Search for the cell housing the specified text and yield its (X, Y) center coordinate. 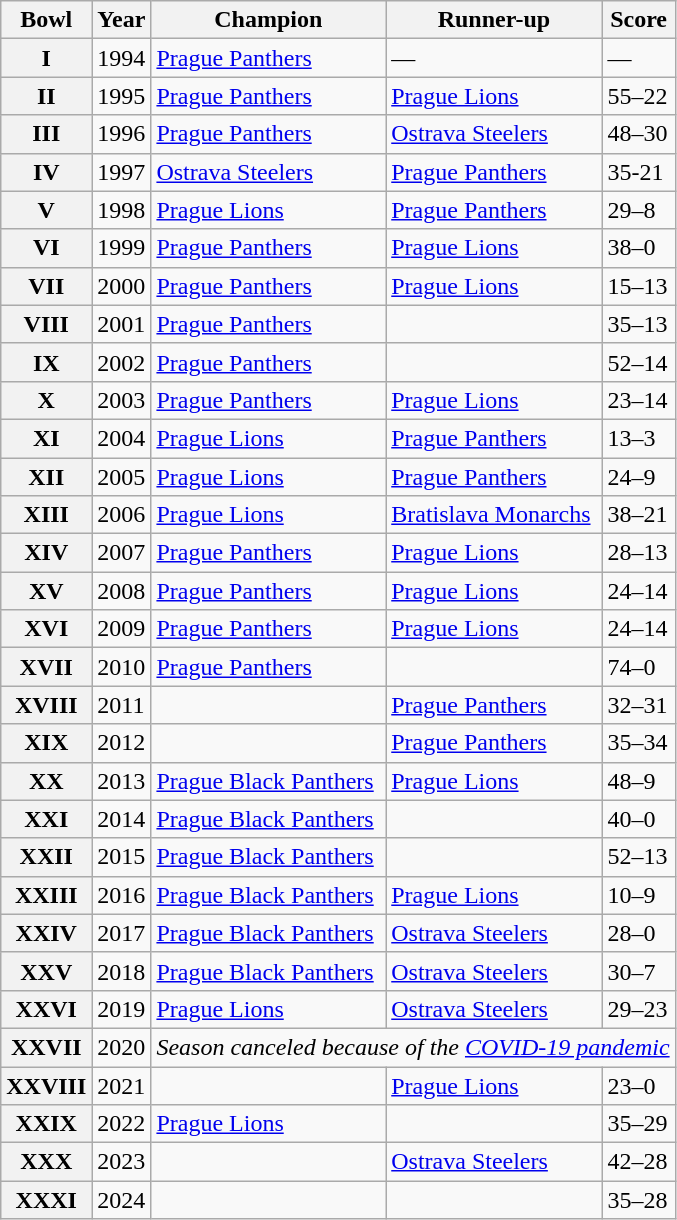
Year (122, 20)
1999 (122, 248)
2015 (122, 857)
10–9 (638, 895)
III (46, 134)
35-21 (638, 172)
15–13 (638, 286)
13–3 (638, 438)
1995 (122, 96)
IV (46, 172)
32–31 (638, 705)
XVII (46, 667)
1996 (122, 134)
74–0 (638, 667)
24–9 (638, 477)
42–28 (638, 1162)
XXIX (46, 1124)
52–13 (638, 857)
XXII (46, 857)
2003 (122, 400)
29–23 (638, 1009)
2000 (122, 286)
2022 (122, 1124)
II (46, 96)
Season canceled because of the COVID-19 pandemic (413, 1047)
XXVIII (46, 1085)
IX (46, 362)
2017 (122, 933)
2006 (122, 515)
XXIV (46, 933)
28–13 (638, 553)
2008 (122, 591)
2014 (122, 819)
28–0 (638, 933)
2001 (122, 324)
XXV (46, 971)
Champion (268, 20)
1998 (122, 210)
XIII (46, 515)
35–28 (638, 1200)
48–30 (638, 134)
2023 (122, 1162)
XII (46, 477)
Bowl (46, 20)
1994 (122, 58)
2004 (122, 438)
2013 (122, 781)
2019 (122, 1009)
35–34 (638, 743)
48–9 (638, 781)
2021 (122, 1085)
XXVII (46, 1047)
2007 (122, 553)
VII (46, 286)
35–13 (638, 324)
29–8 (638, 210)
XXXI (46, 1200)
1997 (122, 172)
XXIII (46, 895)
2024 (122, 1200)
2011 (122, 705)
55–22 (638, 96)
I (46, 58)
23–14 (638, 400)
30–7 (638, 971)
XVIII (46, 705)
Bratislava Monarchs (494, 515)
VI (46, 248)
XX (46, 781)
Score (638, 20)
35–29 (638, 1124)
2020 (122, 1047)
XIV (46, 553)
52–14 (638, 362)
V (46, 210)
XVI (46, 629)
38–0 (638, 248)
2009 (122, 629)
XXX (46, 1162)
38–21 (638, 515)
X (46, 400)
XXVI (46, 1009)
2018 (122, 971)
VIII (46, 324)
2002 (122, 362)
23–0 (638, 1085)
XXI (46, 819)
Runner-up (494, 20)
2016 (122, 895)
XIX (46, 743)
2010 (122, 667)
2005 (122, 477)
40–0 (638, 819)
XI (46, 438)
2012 (122, 743)
XV (46, 591)
